From the cell containing the given text, extract its center point as [X, Y] coordinate. 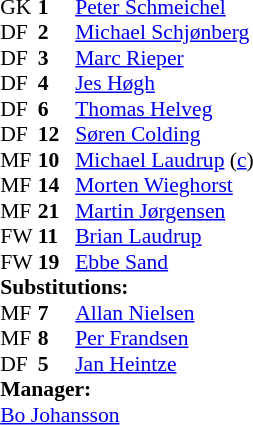
7 [57, 313]
2 [57, 33]
14 [57, 185]
6 [57, 109]
8 [57, 339]
12 [57, 135]
3 [57, 58]
10 [57, 160]
5 [57, 364]
19 [57, 262]
11 [57, 237]
4 [57, 83]
21 [57, 211]
